Scan for the cell matching the given text and deliver its [X, Y] coordinate at center. 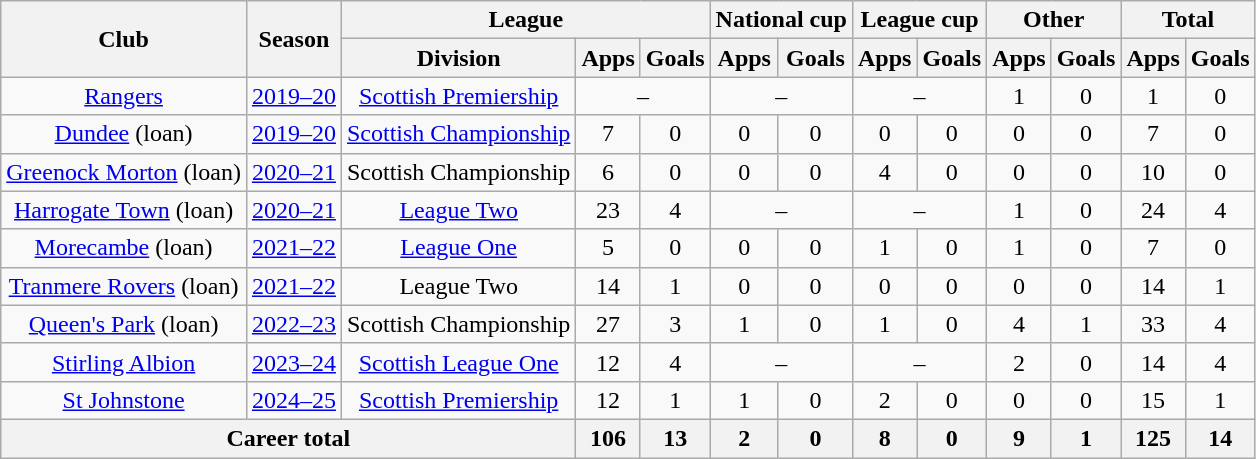
24 [1153, 210]
Scottish League One [458, 362]
6 [608, 172]
Harrogate Town (loan) [124, 210]
National cup [781, 20]
Queen's Park (loan) [124, 324]
106 [608, 438]
9 [1019, 438]
2024–25 [294, 400]
8 [884, 438]
League cup [919, 20]
3 [675, 324]
League One [458, 248]
Other [1054, 20]
Career total [288, 438]
Stirling Albion [124, 362]
Club [124, 39]
27 [608, 324]
League [526, 20]
Morecambe (loan) [124, 248]
125 [1153, 438]
2023–24 [294, 362]
Division [458, 58]
10 [1153, 172]
Greenock Morton (loan) [124, 172]
St Johnstone [124, 400]
Total [1188, 20]
13 [675, 438]
Tranmere Rovers (loan) [124, 286]
15 [1153, 400]
Season [294, 39]
Dundee (loan) [124, 134]
2022–23 [294, 324]
33 [1153, 324]
23 [608, 210]
5 [608, 248]
Rangers [124, 96]
